Find where the given text appears and provide that cell's center as [x, y] coordinate. 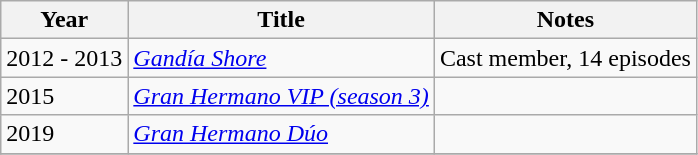
Gran Hermano VIP (season 3) [282, 96]
2015 [64, 96]
Notes [565, 20]
2012 - 2013 [64, 58]
Gandía Shore [282, 58]
Gran Hermano Dúo [282, 134]
Year [64, 20]
2019 [64, 134]
Title [282, 20]
Cast member, 14 episodes [565, 58]
